Provide the [X, Y] coordinate of the cell's center where the given text is located.  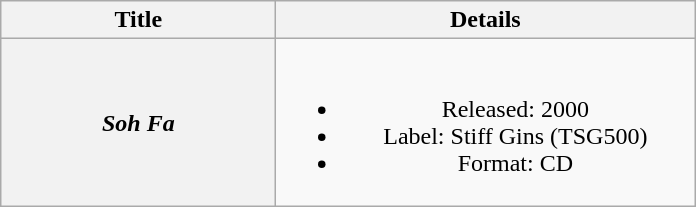
Title [138, 20]
Details [486, 20]
Soh Fa [138, 122]
Released: 2000Label: Stiff Gins (TSG500)Format: CD [486, 122]
